Capture the cell that displays the provided text and extract its [x, y] central coordinate. 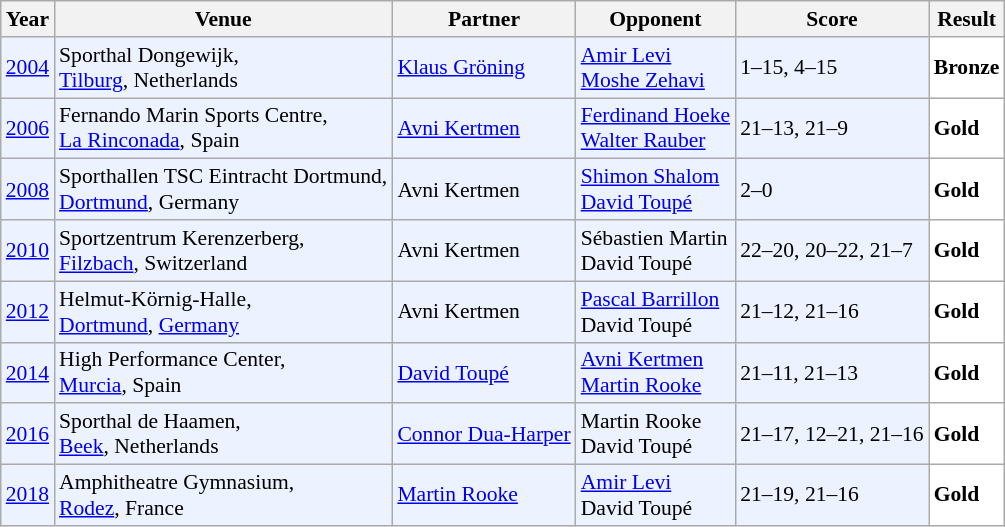
Sébastien Martin David Toupé [656, 250]
Sporthal de Haamen,Beek, Netherlands [223, 434]
Martin Rooke David Toupé [656, 434]
Score [832, 19]
High Performance Center,Murcia, Spain [223, 372]
2018 [28, 496]
Amir Levi David Toupé [656, 496]
Sporthal Dongewijk,Tilburg, Netherlands [223, 68]
2006 [28, 128]
Partner [484, 19]
21–17, 12–21, 21–16 [832, 434]
2012 [28, 312]
Martin Rooke [484, 496]
1–15, 4–15 [832, 68]
Sporthallen TSC Eintracht Dortmund,Dortmund, Germany [223, 190]
2016 [28, 434]
Connor Dua-Harper [484, 434]
Shimon Shalom David Toupé [656, 190]
Fernando Marin Sports Centre,La Rinconada, Spain [223, 128]
Venue [223, 19]
Opponent [656, 19]
2010 [28, 250]
Amphitheatre Gymnasium,Rodez, France [223, 496]
David Toupé [484, 372]
21–19, 21–16 [832, 496]
Ferdinand Hoeke Walter Rauber [656, 128]
Avni Kertmen Martin Rooke [656, 372]
Pascal Barrillon David Toupé [656, 312]
Bronze [967, 68]
Sportzentrum Kerenzerberg,Filzbach, Switzerland [223, 250]
2–0 [832, 190]
21–13, 21–9 [832, 128]
Klaus Gröning [484, 68]
22–20, 20–22, 21–7 [832, 250]
2008 [28, 190]
2014 [28, 372]
21–12, 21–16 [832, 312]
Year [28, 19]
2004 [28, 68]
Result [967, 19]
Helmut-Körnig-Halle,Dortmund, Germany [223, 312]
21–11, 21–13 [832, 372]
Amir Levi Moshe Zehavi [656, 68]
